Output the (X, Y) coordinate of the center of the cell containing the given text.  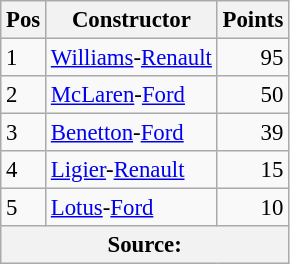
McLaren-Ford (132, 95)
Pos (24, 20)
2 (24, 95)
95 (252, 58)
Constructor (132, 20)
Benetton-Ford (132, 133)
4 (24, 170)
10 (252, 208)
50 (252, 95)
Source: (145, 245)
3 (24, 133)
Points (252, 20)
Williams-Renault (132, 58)
Ligier-Renault (132, 170)
39 (252, 133)
Lotus-Ford (132, 208)
15 (252, 170)
1 (24, 58)
5 (24, 208)
